Output the [x, y] coordinate of the center of the cell containing the given text.  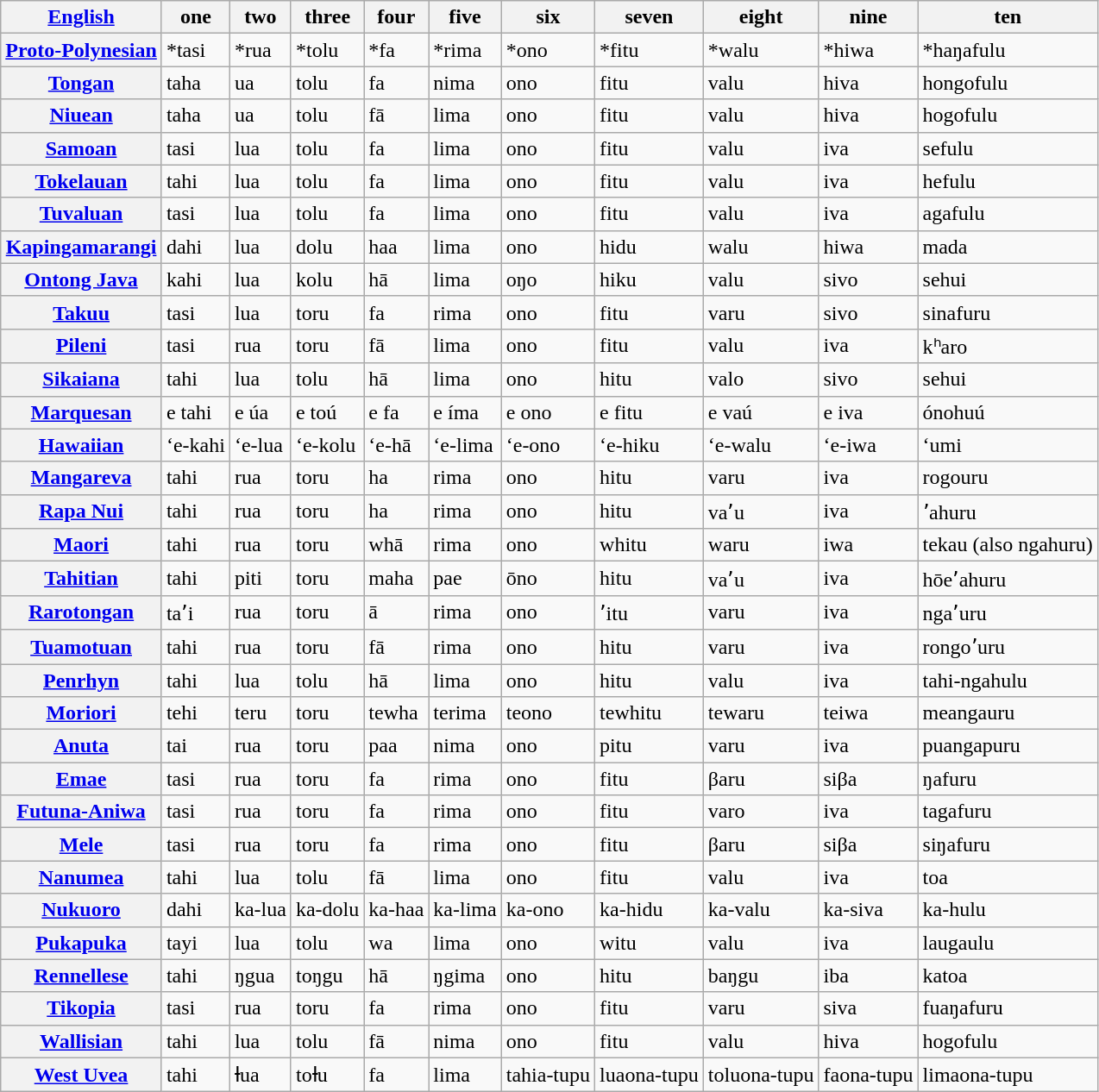
pitu [650, 746]
tahia-tupu [548, 1075]
tewaru [761, 713]
‘e-lua [261, 445]
wa [397, 943]
terima [465, 713]
e ono [548, 412]
kolu [327, 279]
hongofulu [1008, 83]
Moriori [81, 713]
maha [397, 579]
hefulu [1008, 181]
Anuta [81, 746]
six [548, 17]
baŋgu [761, 976]
English [81, 17]
*ono [548, 50]
Penrhyn [81, 681]
Nanumea [81, 877]
eight [761, 17]
paa [397, 746]
hiwa [868, 247]
piti [261, 579]
Sikaiana [81, 380]
*rima [465, 50]
Rapa Nui [81, 511]
valo [761, 380]
hiku [650, 279]
‘e-ono [548, 445]
kahi [195, 279]
taʼi [195, 612]
Proto-Polynesian [81, 50]
four [397, 17]
*fa [397, 50]
ónohuú [1008, 412]
ka-valu [761, 910]
Mele [81, 844]
Samoan [81, 148]
e fa [397, 412]
nine [868, 17]
ōno [548, 579]
toƚu [327, 1075]
ā [397, 612]
Tikopia [81, 1008]
Kapingamarangi [81, 247]
e úa [261, 412]
Tahitian [81, 579]
faona-tupu [868, 1075]
one [195, 17]
ka-hidu [650, 910]
siva [868, 1008]
Maori [81, 545]
tewhitu [650, 713]
‘e-lima [465, 445]
Rarotongan [81, 612]
kʰaro [1008, 346]
Wallisian [81, 1041]
Futuna-Aniwa [81, 812]
rongoʼuru [1008, 647]
ƚua [261, 1075]
ngaʼuru [1008, 612]
Tongan [81, 83]
sefulu [1008, 148]
Niuean [81, 116]
‘e-kahi [195, 445]
‘e-kolu [327, 445]
Hawaiian [81, 445]
hōeʼahuru [1008, 579]
Pukapuka [81, 943]
‘e-walu [761, 445]
Tuvaluan [81, 214]
e íma [465, 412]
Marquesan [81, 412]
ka-haa [397, 910]
seven [650, 17]
Emae [81, 779]
Rennellese [81, 976]
iwa [868, 545]
five [465, 17]
hidu [650, 247]
luaona-tupu [650, 1075]
oŋo [548, 279]
ŋgua [261, 976]
e vaú [761, 412]
e tahi [195, 412]
whā [397, 545]
ka-dolu [327, 910]
Pileni [81, 346]
varo [761, 812]
ka-lima [465, 910]
tagafuru [1008, 812]
ŋafuru [1008, 779]
meangauru [1008, 713]
‘e-hā [397, 445]
Ontong Java [81, 279]
walu [761, 247]
teono [548, 713]
tekau (also ngahuru) [1008, 545]
fuaŋafuru [1008, 1008]
ten [1008, 17]
mada [1008, 247]
tahi-ngahulu [1008, 681]
two [261, 17]
Mangareva [81, 478]
‘umi [1008, 445]
limaona-tupu [1008, 1075]
tewha [397, 713]
tayi [195, 943]
e toú [327, 412]
Tokelauan [81, 181]
e iva [868, 412]
pae [465, 579]
ʼitu [650, 612]
Nukuoro [81, 910]
puangapuru [1008, 746]
toa [1008, 877]
e fitu [650, 412]
tai [195, 746]
waru [761, 545]
three [327, 17]
‘e-hiku [650, 445]
laugaulu [1008, 943]
*haŋafulu [1008, 50]
toluona-tupu [761, 1075]
Takuu [81, 312]
ʼahuru [1008, 511]
‘e-iwa [868, 445]
*walu [761, 50]
haa [397, 247]
whitu [650, 545]
*rua [261, 50]
rogouru [1008, 478]
ŋgima [465, 976]
sinafuru [1008, 312]
teiwa [868, 713]
Tuamotuan [81, 647]
witu [650, 943]
*hiwa [868, 50]
toŋgu [327, 976]
dolu [327, 247]
tehi [195, 713]
agafulu [1008, 214]
*tasi [195, 50]
ka-hulu [1008, 910]
siŋafuru [1008, 844]
*tolu [327, 50]
*fitu [650, 50]
West Uvea [81, 1075]
ka-lua [261, 910]
ka-siva [868, 910]
iba [868, 976]
ka-ono [548, 910]
katoa [1008, 976]
teru [261, 713]
